Extract the (x, y) coordinate from the center of the cell holding the provided text.  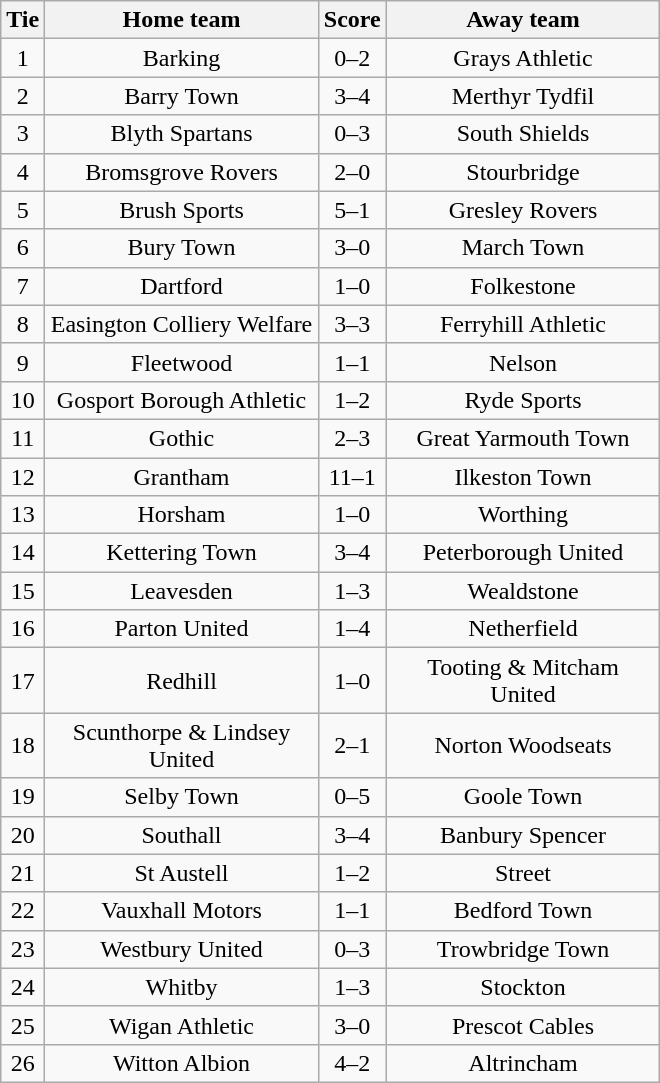
Street (523, 873)
5 (23, 210)
Prescot Cables (523, 1025)
2–3 (352, 438)
Home team (182, 20)
Southall (182, 835)
Trowbridge Town (523, 949)
Vauxhall Motors (182, 911)
22 (23, 911)
Gresley Rovers (523, 210)
6 (23, 248)
25 (23, 1025)
5–1 (352, 210)
Bury Town (182, 248)
4–2 (352, 1063)
Fleetwood (182, 362)
7 (23, 286)
Redhill (182, 680)
Easington Colliery Welfare (182, 324)
11–1 (352, 477)
2 (23, 96)
9 (23, 362)
Great Yarmouth Town (523, 438)
Dartford (182, 286)
Brush Sports (182, 210)
Norton Woodseats (523, 746)
Ferryhill Athletic (523, 324)
10 (23, 400)
Away team (523, 20)
Gothic (182, 438)
Horsham (182, 515)
8 (23, 324)
24 (23, 987)
Nelson (523, 362)
Folkestone (523, 286)
19 (23, 797)
26 (23, 1063)
Tooting & Mitcham United (523, 680)
Grays Athletic (523, 58)
12 (23, 477)
Goole Town (523, 797)
Peterborough United (523, 553)
Ryde Sports (523, 400)
Worthing (523, 515)
18 (23, 746)
Bromsgrove Rovers (182, 172)
Selby Town (182, 797)
Netherfield (523, 629)
4 (23, 172)
Gosport Borough Athletic (182, 400)
3–3 (352, 324)
Barry Town (182, 96)
St Austell (182, 873)
21 (23, 873)
0–2 (352, 58)
1 (23, 58)
Bedford Town (523, 911)
Witton Albion (182, 1063)
Score (352, 20)
2–1 (352, 746)
Barking (182, 58)
Ilkeston Town (523, 477)
16 (23, 629)
2–0 (352, 172)
Wigan Athletic (182, 1025)
14 (23, 553)
Merthyr Tydfil (523, 96)
Stourbridge (523, 172)
0–5 (352, 797)
13 (23, 515)
Kettering Town (182, 553)
Stockton (523, 987)
23 (23, 949)
Parton United (182, 629)
Leavesden (182, 591)
3 (23, 134)
15 (23, 591)
20 (23, 835)
Blyth Spartans (182, 134)
Scunthorpe & Lindsey United (182, 746)
Whitby (182, 987)
Altrincham (523, 1063)
1–4 (352, 629)
Tie (23, 20)
South Shields (523, 134)
11 (23, 438)
Banbury Spencer (523, 835)
Westbury United (182, 949)
Wealdstone (523, 591)
March Town (523, 248)
Grantham (182, 477)
17 (23, 680)
